For the text-containing cell, return its midpoint in (x, y) coordinate format. 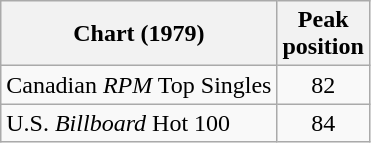
82 (323, 85)
Peakposition (323, 34)
84 (323, 123)
Chart (1979) (139, 34)
Canadian RPM Top Singles (139, 85)
U.S. Billboard Hot 100 (139, 123)
